Scan for the cell matching the given text and deliver its [X, Y] coordinate at center. 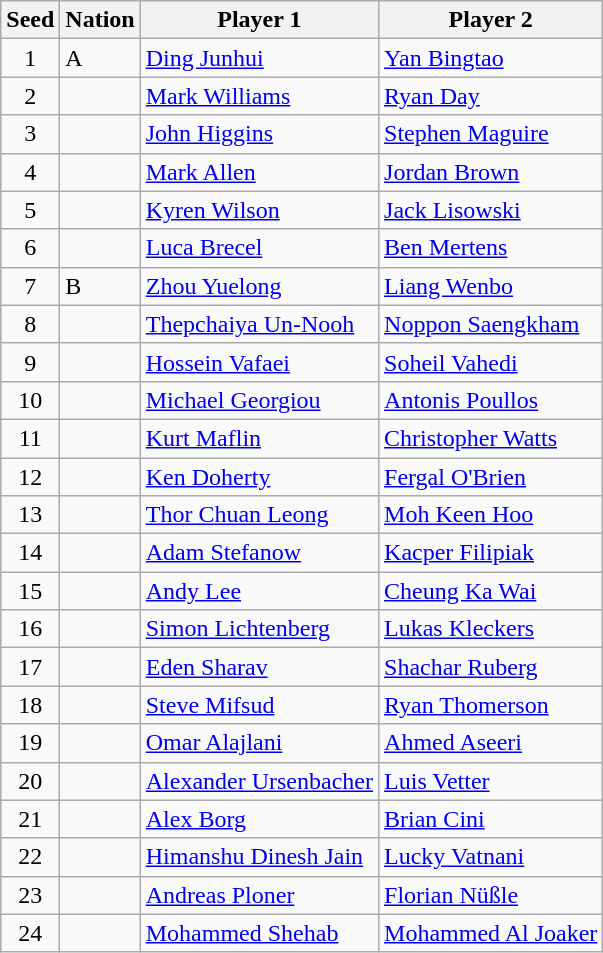
13 [30, 515]
23 [30, 895]
Brian Cini [491, 819]
7 [30, 286]
Florian Nüßle [491, 895]
16 [30, 629]
18 [30, 705]
Nation [100, 20]
Lucky Vatnani [491, 857]
6 [30, 248]
Michael Georgiou [259, 400]
Soheil Vahedi [491, 362]
Jack Lisowski [491, 210]
Christopher Watts [491, 438]
Yan Bingtao [491, 58]
17 [30, 667]
Mark Williams [259, 96]
21 [30, 819]
Ding Junhui [259, 58]
Seed [30, 20]
Mohammed Shehab [259, 933]
12 [30, 477]
24 [30, 933]
Omar Alajlani [259, 743]
4 [30, 172]
Kurt Maflin [259, 438]
11 [30, 438]
Ken Doherty [259, 477]
Shachar Ruberg [491, 667]
Simon Lichtenberg [259, 629]
Player 1 [259, 20]
Thor Chuan Leong [259, 515]
Kacper Filipiak [491, 553]
Andreas Ploner [259, 895]
8 [30, 324]
15 [30, 591]
1 [30, 58]
10 [30, 400]
Steve Mifsud [259, 705]
Hossein Vafaei [259, 362]
14 [30, 553]
Mark Allen [259, 172]
Eden Sharav [259, 667]
Ryan Day [491, 96]
Ben Mertens [491, 248]
9 [30, 362]
Zhou Yuelong [259, 286]
Ahmed Aseeri [491, 743]
3 [30, 134]
Antonis Poullos [491, 400]
Fergal O'Brien [491, 477]
22 [30, 857]
John Higgins [259, 134]
B [100, 286]
Noppon Saengkham [491, 324]
Kyren Wilson [259, 210]
Luca Brecel [259, 248]
20 [30, 781]
Luis Vetter [491, 781]
Jordan Brown [491, 172]
Stephen Maguire [491, 134]
Liang Wenbo [491, 286]
Mohammed Al Joaker [491, 933]
Alex Borg [259, 819]
Thepchaiya Un-Nooh [259, 324]
A [100, 58]
Himanshu Dinesh Jain [259, 857]
Ryan Thomerson [491, 705]
2 [30, 96]
Moh Keen Hoo [491, 515]
19 [30, 743]
5 [30, 210]
Cheung Ka Wai [491, 591]
Andy Lee [259, 591]
Adam Stefanow [259, 553]
Lukas Kleckers [491, 629]
Player 2 [491, 20]
Alexander Ursenbacher [259, 781]
